Provide the (x, y) coordinate of the cell's center where the given text is located.  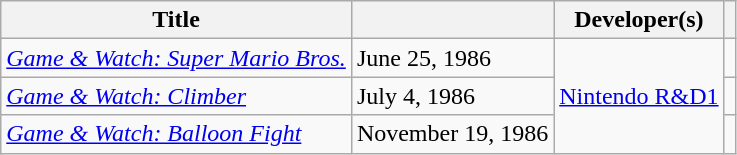
Nintendo R&D1 (639, 96)
Game & Watch: Super Mario Bros. (176, 58)
Game & Watch: Climber (176, 96)
November 19, 1986 (452, 134)
June 25, 1986 (452, 58)
July 4, 1986 (452, 96)
Developer(s) (639, 20)
Game & Watch: Balloon Fight (176, 134)
Title (176, 20)
